Return the (x, y) coordinate for the center point of the cell that contains the specified text.  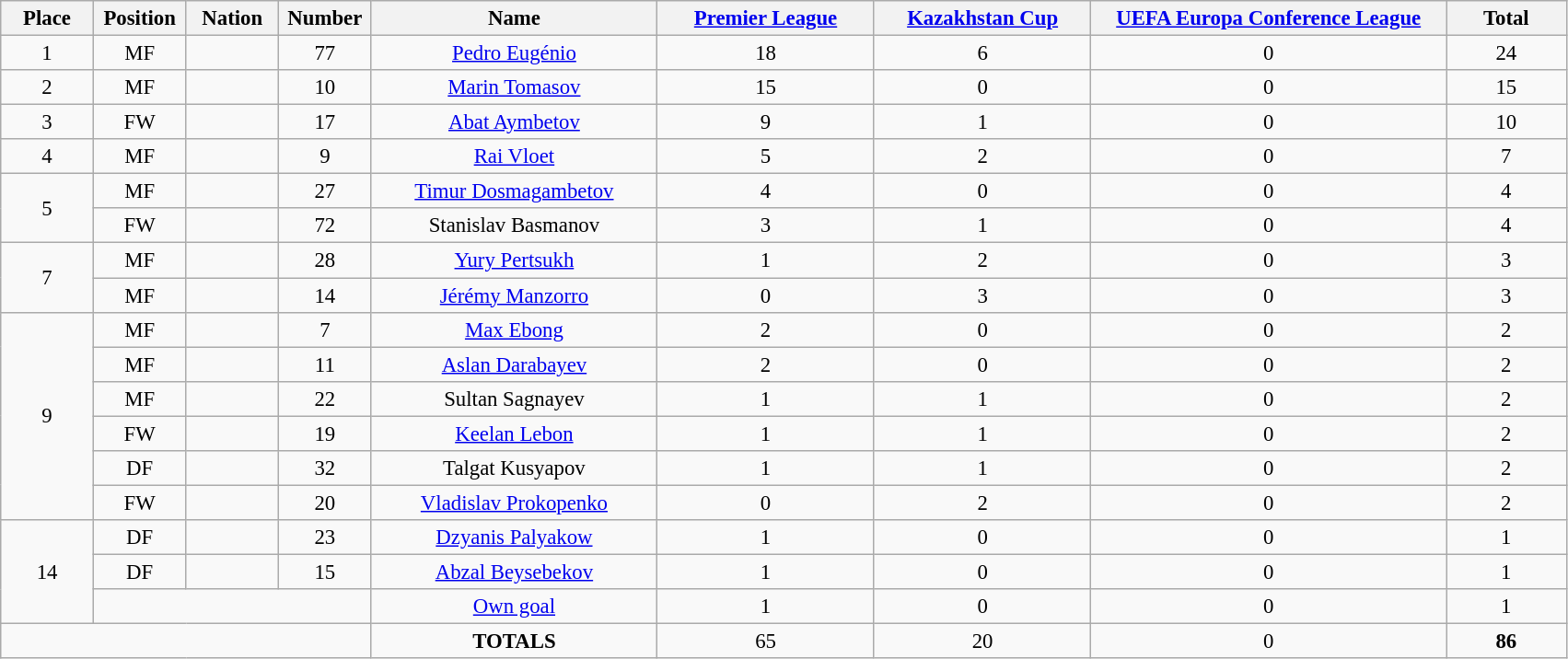
Timur Dosmagambetov (514, 191)
6 (982, 53)
Dzyanis Palyakow (514, 538)
32 (326, 468)
Number (326, 18)
Premier League (766, 18)
Stanislav Basmanov (514, 225)
19 (326, 434)
UEFA Europa Conference League (1269, 18)
Yury Pertsukh (514, 260)
Keelan Lebon (514, 434)
28 (326, 260)
23 (326, 538)
65 (766, 642)
Pedro Eugénio (514, 53)
Max Ebong (514, 329)
Nation (232, 18)
Position (140, 18)
77 (326, 53)
Marin Tomasov (514, 87)
Name (514, 18)
Jérémy Manzorro (514, 295)
18 (766, 53)
72 (326, 225)
Sultan Sagnayev (514, 399)
Abzal Beysebekov (514, 572)
Total (1506, 18)
Aslan Darabayev (514, 364)
Abat Aymbetov (514, 122)
Own goal (514, 607)
11 (326, 364)
27 (326, 191)
Rai Vloet (514, 156)
24 (1506, 53)
TOTALS (514, 642)
Talgat Kusyapov (514, 468)
Place (48, 18)
22 (326, 399)
Kazakhstan Cup (982, 18)
17 (326, 122)
86 (1506, 642)
Vladislav Prokopenko (514, 503)
